Determine the (x, y) coordinate at the center of the cell enclosing the given text.  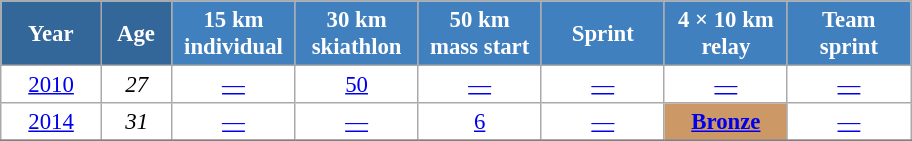
50 (356, 85)
31 (136, 122)
Team sprint (848, 34)
6 (480, 122)
Sprint (602, 34)
27 (136, 85)
Bronze (726, 122)
30 km skiathlon (356, 34)
Year (52, 34)
50 km mass start (480, 34)
Age (136, 34)
2014 (52, 122)
15 km individual (234, 34)
2010 (52, 85)
4 × 10 km relay (726, 34)
